Return (x, y) of the center of cell containing provided text 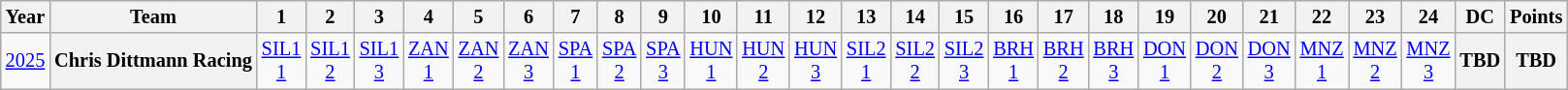
Chris Dittmann Racing (153, 61)
MNZ3 (1429, 61)
SPA2 (619, 61)
21 (1269, 16)
HUN2 (763, 61)
SIL22 (914, 61)
MNZ1 (1323, 61)
16 (1013, 16)
SIL23 (964, 61)
SIL11 (281, 61)
MNZ2 (1375, 61)
20 (1217, 16)
1 (281, 16)
SIL13 (379, 61)
SIL12 (330, 61)
SIL21 (866, 61)
BRH3 (1113, 61)
11 (763, 16)
DC (1481, 16)
17 (1064, 16)
Team (153, 16)
HUN3 (816, 61)
DON1 (1165, 61)
15 (964, 16)
23 (1375, 16)
6 (528, 16)
24 (1429, 16)
4 (429, 16)
DON2 (1217, 61)
14 (914, 16)
18 (1113, 16)
Points (1536, 16)
ZAN1 (429, 61)
22 (1323, 16)
Year (25, 16)
BRH1 (1013, 61)
SPA1 (576, 61)
13 (866, 16)
2 (330, 16)
9 (663, 16)
HUN1 (711, 61)
10 (711, 16)
19 (1165, 16)
ZAN2 (479, 61)
DON3 (1269, 61)
12 (816, 16)
BRH2 (1064, 61)
7 (576, 16)
ZAN3 (528, 61)
SPA3 (663, 61)
5 (479, 16)
2025 (25, 61)
8 (619, 16)
3 (379, 16)
